For the text-containing cell, return its midpoint in (x, y) coordinate format. 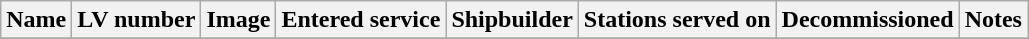
Decommissioned (868, 20)
LV number (136, 20)
Name (36, 20)
Image (238, 20)
Stations served on (677, 20)
Entered service (361, 20)
Shipbuilder (512, 20)
Notes (993, 20)
